Detect which cell encompasses the target text, then output its (x, y) center coordinate. 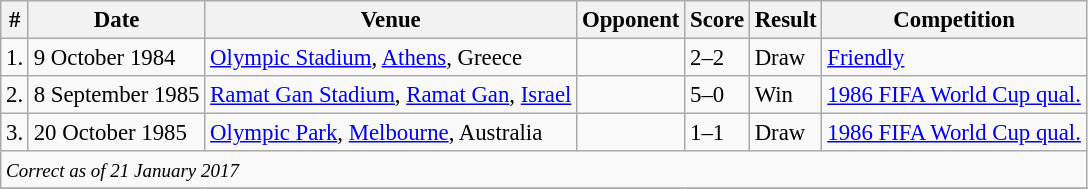
8 September 1985 (116, 95)
Date (116, 20)
Venue (391, 20)
2–2 (718, 58)
Competition (954, 20)
Correct as of 21 January 2017 (544, 170)
Ramat Gan Stadium, Ramat Gan, Israel (391, 95)
Win (786, 95)
20 October 1985 (116, 133)
Friendly (954, 58)
Result (786, 20)
3. (15, 133)
9 October 1984 (116, 58)
# (15, 20)
1. (15, 58)
Olympic Stadium, Athens, Greece (391, 58)
Opponent (631, 20)
2. (15, 95)
1–1 (718, 133)
Olympic Park, Melbourne, Australia (391, 133)
Score (718, 20)
5–0 (718, 95)
